Determine the [X, Y] coordinate at the center of the cell enclosing the given text.  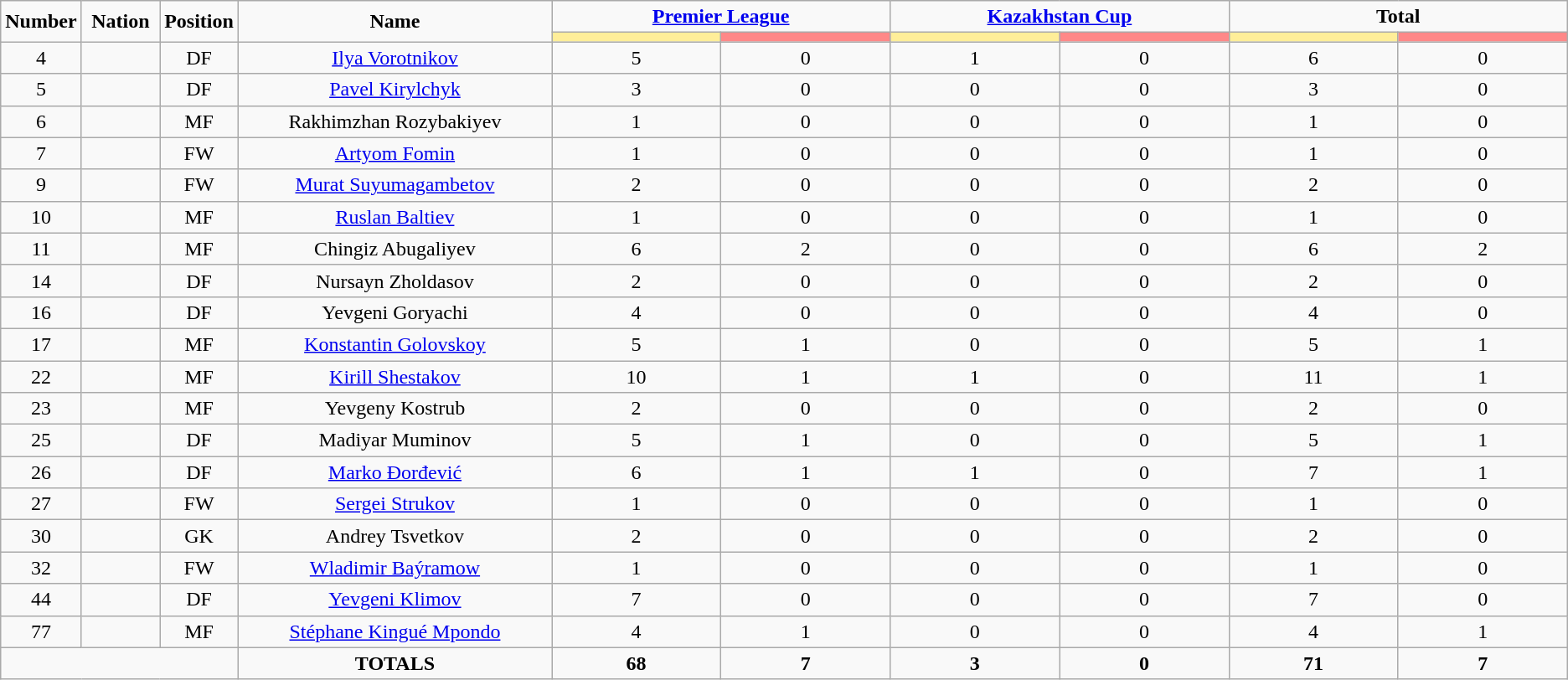
25 [41, 440]
Name [395, 22]
Yevgeni Goryachi [395, 312]
26 [41, 472]
GK [199, 536]
Wladimir Baýramow [395, 568]
Konstantin Golovskoy [395, 344]
44 [41, 600]
77 [41, 631]
Stéphane Kingué Mpondo [395, 631]
Murat Suyumagambetov [395, 185]
TOTALS [395, 663]
22 [41, 376]
Kazakhstan Cup [1060, 17]
Kirill Shestakov [395, 376]
Sergei Strukov [395, 504]
Ilya Vorotnikov [395, 58]
Artyom Fomin [395, 153]
17 [41, 344]
16 [41, 312]
Chingiz Abugaliyev [395, 249]
Ruslan Baltiev [395, 217]
Madiyar Muminov [395, 440]
71 [1313, 663]
30 [41, 536]
Marko Đorđević [395, 472]
Pavel Kirylchyk [395, 90]
14 [41, 281]
32 [41, 568]
Rakhimzhan Rozybakiyev [395, 121]
Premier League [720, 17]
Yevgeny Kostrub [395, 409]
27 [41, 504]
Nursayn Zholdasov [395, 281]
Andrey Tsvetkov [395, 536]
Total [1398, 17]
Nation [121, 22]
Number [41, 22]
68 [636, 663]
9 [41, 185]
Yevgeni Klimov [395, 600]
Position [199, 22]
23 [41, 409]
